Extract the [x, y] coordinate from the center of the cell holding the provided text.  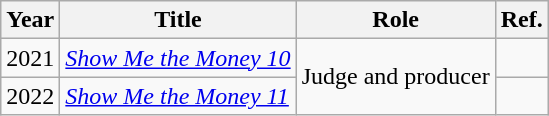
Role [396, 20]
Ref. [522, 20]
Judge and producer [396, 77]
2022 [30, 96]
Title [178, 20]
Year [30, 20]
Show Me the Money 10 [178, 58]
2021 [30, 58]
Show Me the Money 11 [178, 96]
